Identify which cell holds the provided text, then report its [X, Y] central coordinate. 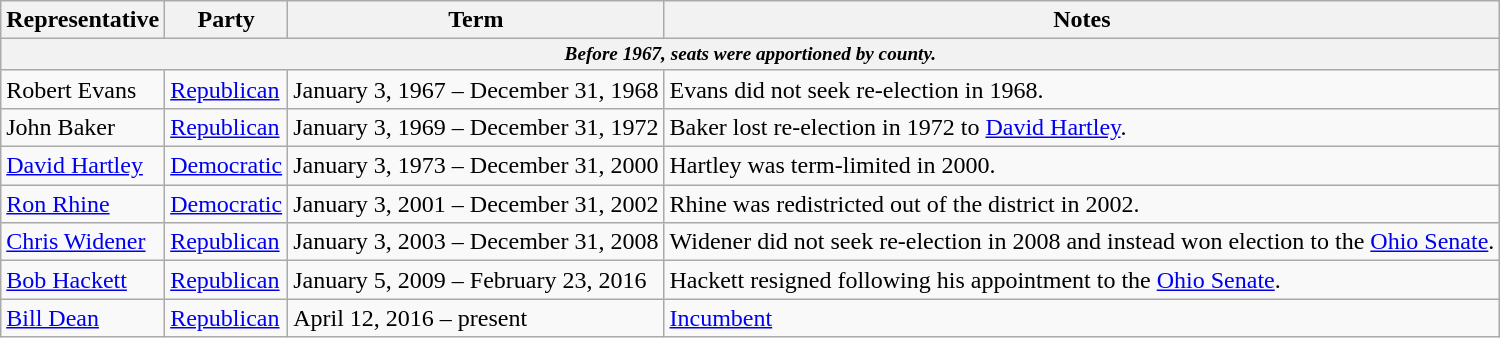
April 12, 2016 – present [476, 318]
Incumbent [1082, 318]
Before 1967, seats were apportioned by county. [750, 55]
Bob Hackett [83, 280]
Bill Dean [83, 318]
January 5, 2009 – February 23, 2016 [476, 280]
January 3, 2001 – December 31, 2002 [476, 204]
Robert Evans [83, 89]
Baker lost re-election in 1972 to David Hartley. [1082, 128]
January 3, 2003 – December 31, 2008 [476, 242]
Hackett resigned following his appointment to the Ohio Senate. [1082, 280]
January 3, 1973 – December 31, 2000 [476, 166]
Representative [83, 20]
Hartley was term-limited in 2000. [1082, 166]
Widener did not seek re-election in 2008 and instead won election to the Ohio Senate. [1082, 242]
Party [226, 20]
Chris Widener [83, 242]
Ron Rhine [83, 204]
January 3, 1967 – December 31, 1968 [476, 89]
Evans did not seek re-election in 1968. [1082, 89]
Notes [1082, 20]
David Hartley [83, 166]
John Baker [83, 128]
Term [476, 20]
Rhine was redistricted out of the district in 2002. [1082, 204]
January 3, 1969 – December 31, 1972 [476, 128]
